Return [x, y] of the center of cell containing provided text 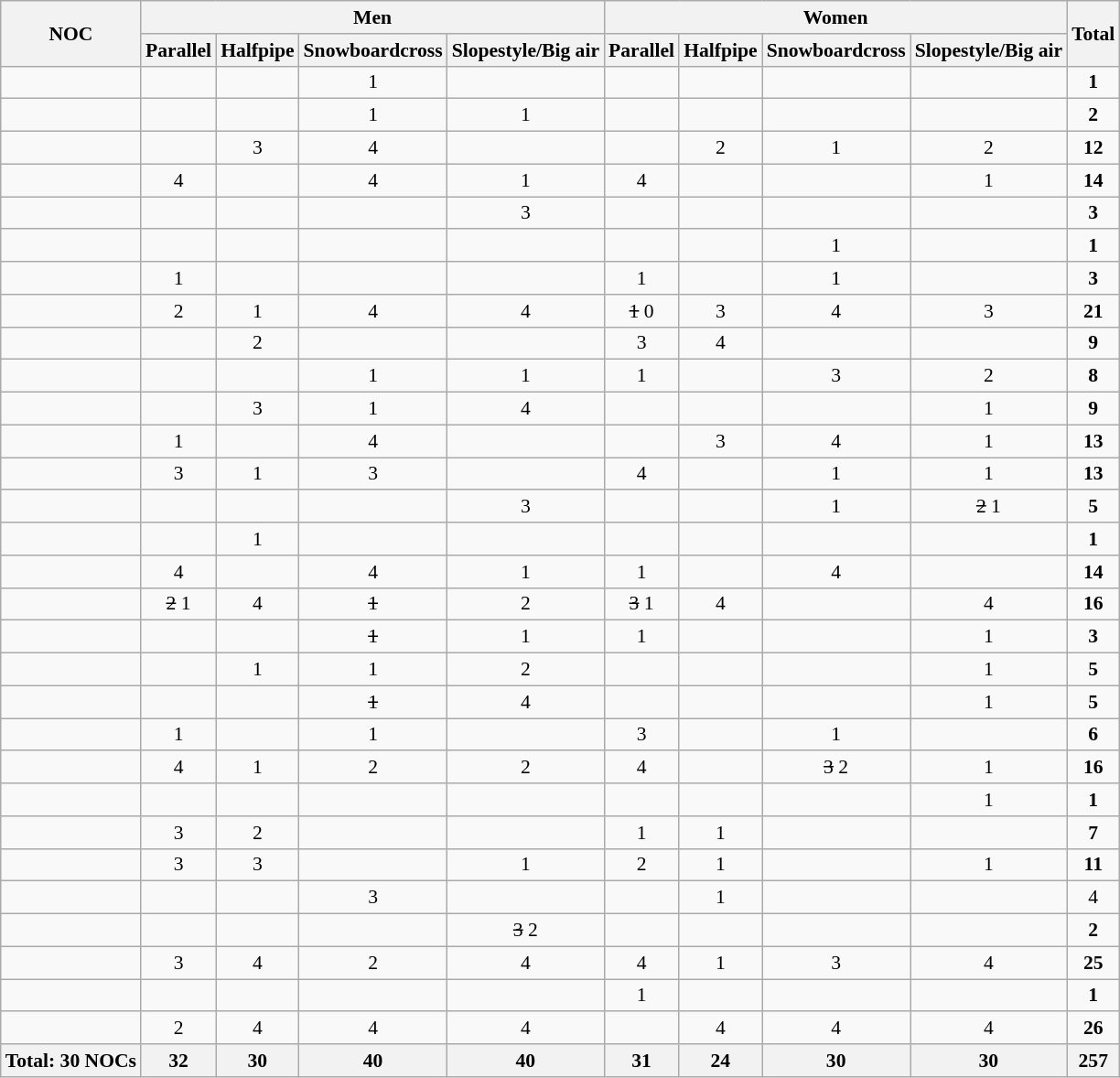
Women [835, 17]
NOC [71, 33]
7 [1093, 833]
3 1 [641, 604]
Total [1093, 33]
24 [720, 1061]
21 [1093, 311]
257 [1093, 1061]
12 [1093, 148]
6 [1093, 735]
25 [1093, 963]
1 0 [641, 311]
8 [1093, 376]
Men [372, 17]
26 [1093, 1029]
Total: 30 NOCs [71, 1061]
32 [178, 1061]
11 [1093, 865]
31 [641, 1061]
